Search for the cell housing the specified text and yield its [X, Y] center coordinate. 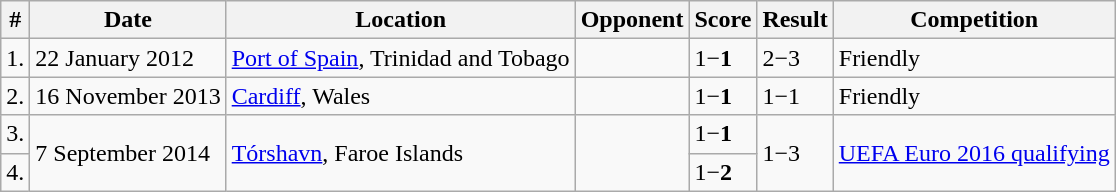
2−3 [795, 58]
UEFA Euro 2016 qualifying [974, 153]
1−3 [795, 153]
1−2 [723, 172]
2. [16, 96]
# [16, 20]
Date [128, 20]
Result [795, 20]
Cardiff, Wales [400, 96]
Score [723, 20]
7 September 2014 [128, 153]
22 January 2012 [128, 58]
16 November 2013 [128, 96]
Tórshavn, Faroe Islands [400, 153]
Opponent [632, 20]
Port of Spain, Trinidad and Tobago [400, 58]
Location [400, 20]
4. [16, 172]
Competition [974, 20]
3. [16, 134]
1. [16, 58]
